Detect which cell encompasses the target text, then output its (X, Y) center coordinate. 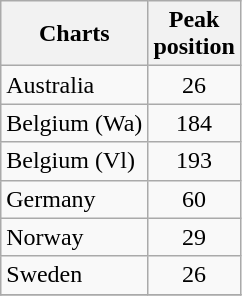
184 (194, 123)
Belgium (Wa) (74, 123)
Australia (74, 85)
193 (194, 161)
Germany (74, 199)
Belgium (Vl) (74, 161)
29 (194, 237)
Sweden (74, 275)
Peakposition (194, 34)
60 (194, 199)
Charts (74, 34)
Norway (74, 237)
